Extract the [X, Y] coordinate from the center of the cell holding the provided text.  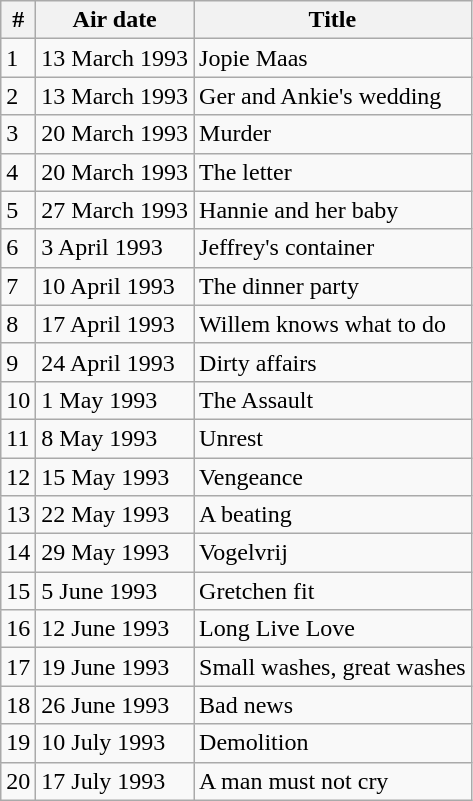
Bad news [333, 705]
12 [18, 477]
# [18, 20]
Dirty affairs [333, 362]
Jeffrey's container [333, 248]
12 June 1993 [115, 629]
15 [18, 591]
10 [18, 400]
20 [18, 781]
Vengeance [333, 477]
10 April 1993 [115, 286]
Ger and Ankie's wedding [333, 96]
19 June 1993 [115, 667]
Murder [333, 134]
The Assault [333, 400]
Hannie and her baby [333, 210]
Jopie Maas [333, 58]
5 June 1993 [115, 591]
19 [18, 743]
17 July 1993 [115, 781]
16 [18, 629]
Long Live Love [333, 629]
18 [18, 705]
22 May 1993 [115, 515]
A man must not cry [333, 781]
11 [18, 438]
3 April 1993 [115, 248]
2 [18, 96]
Willem knows what to do [333, 324]
24 April 1993 [115, 362]
Demolition [333, 743]
9 [18, 362]
29 May 1993 [115, 553]
27 March 1993 [115, 210]
13 [18, 515]
The dinner party [333, 286]
14 [18, 553]
17 [18, 667]
Small washes, great washes [333, 667]
1 May 1993 [115, 400]
15 May 1993 [115, 477]
Air date [115, 20]
6 [18, 248]
26 June 1993 [115, 705]
Unrest [333, 438]
17 April 1993 [115, 324]
8 May 1993 [115, 438]
Gretchen fit [333, 591]
10 July 1993 [115, 743]
4 [18, 172]
5 [18, 210]
7 [18, 286]
1 [18, 58]
Title [333, 20]
3 [18, 134]
A beating [333, 515]
8 [18, 324]
The letter [333, 172]
Vogelvrij [333, 553]
